Output the [x, y] coordinate of the center of the cell containing the given text.  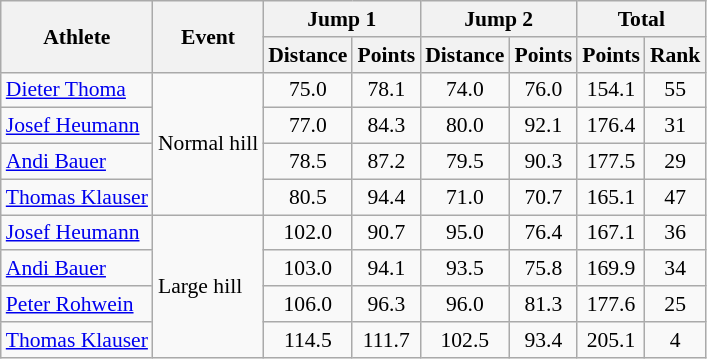
177.5 [611, 162]
87.2 [386, 162]
34 [676, 269]
80.5 [308, 197]
Athlete [77, 36]
70.7 [543, 197]
96.3 [386, 304]
96.0 [464, 304]
Dieter Thoma [77, 90]
75.0 [308, 90]
78.5 [308, 162]
Normal hill [208, 143]
205.1 [611, 340]
78.1 [386, 90]
111.7 [386, 340]
Event [208, 36]
79.5 [464, 162]
90.3 [543, 162]
176.4 [611, 126]
Large hill [208, 286]
Total [641, 19]
47 [676, 197]
36 [676, 233]
29 [676, 162]
84.3 [386, 126]
177.6 [611, 304]
167.1 [611, 233]
77.0 [308, 126]
102.0 [308, 233]
31 [676, 126]
93.5 [464, 269]
165.1 [611, 197]
102.5 [464, 340]
106.0 [308, 304]
74.0 [464, 90]
Jump 1 [342, 19]
55 [676, 90]
103.0 [308, 269]
94.4 [386, 197]
81.3 [543, 304]
76.4 [543, 233]
169.9 [611, 269]
80.0 [464, 126]
4 [676, 340]
25 [676, 304]
76.0 [543, 90]
Peter Rohwein [77, 304]
71.0 [464, 197]
90.7 [386, 233]
95.0 [464, 233]
Rank [676, 55]
94.1 [386, 269]
154.1 [611, 90]
114.5 [308, 340]
75.8 [543, 269]
Jump 2 [498, 19]
92.1 [543, 126]
93.4 [543, 340]
